Identify which cell holds the provided text, then report its (x, y) central coordinate. 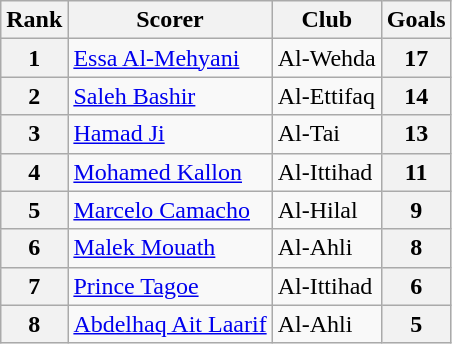
Club (326, 20)
Al-Hilal (326, 210)
Al-Tai (326, 134)
14 (416, 96)
2 (34, 96)
Abdelhaq Ait Laarif (170, 324)
Essa Al-Mehyani (170, 58)
4 (34, 172)
7 (34, 286)
Scorer (170, 20)
9 (416, 210)
17 (416, 58)
Marcelo Camacho (170, 210)
Rank (34, 20)
3 (34, 134)
Al-Wehda (326, 58)
Goals (416, 20)
Al-Ettifaq (326, 96)
Hamad Ji (170, 134)
Mohamed Kallon (170, 172)
1 (34, 58)
Prince Tagoe (170, 286)
13 (416, 134)
Malek Mouath (170, 248)
Saleh Bashir (170, 96)
11 (416, 172)
